Provide the (X, Y) coordinate of the cell's center where the given text is located.  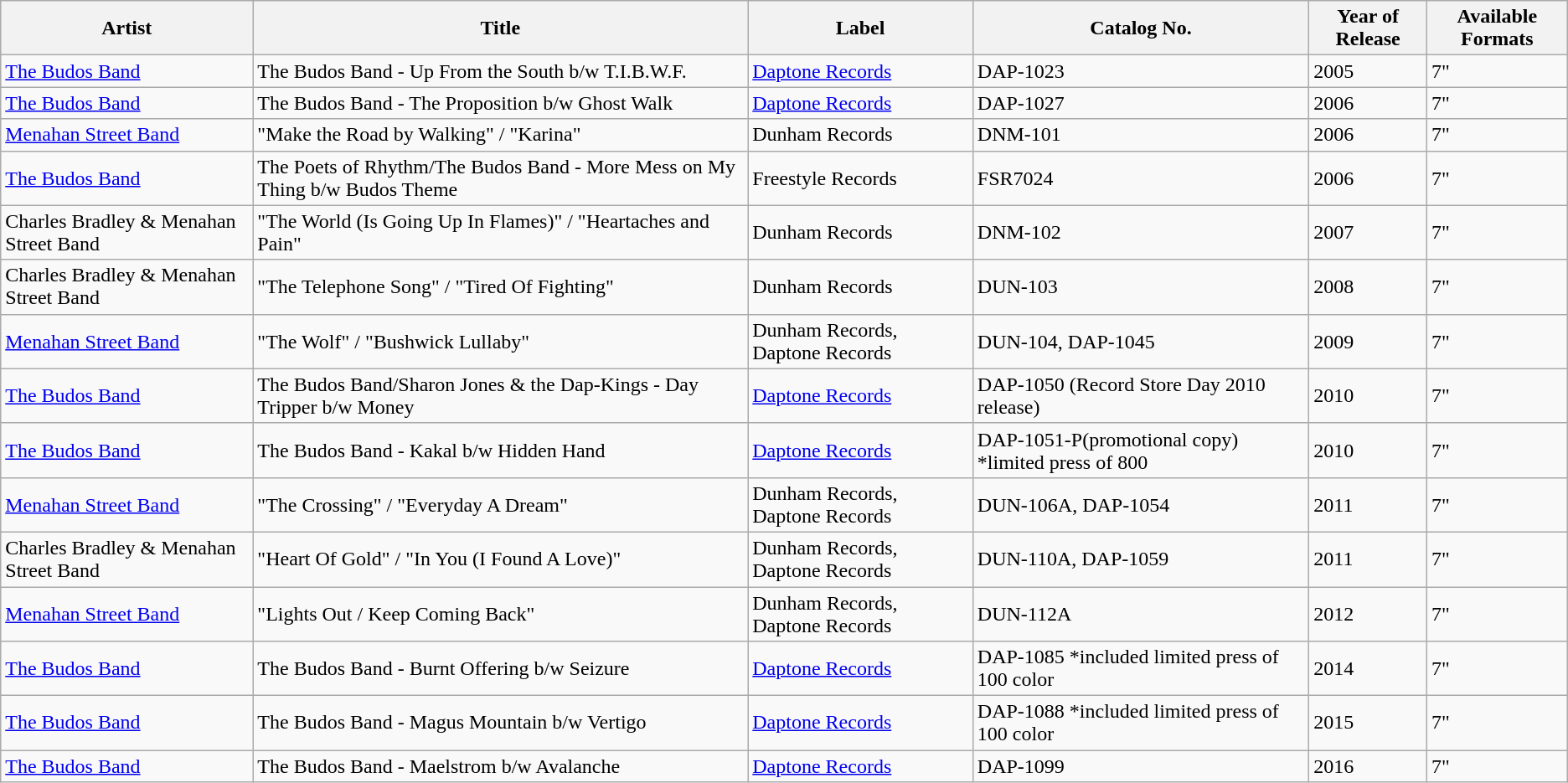
The Budos Band - Maelstrom b/w Avalanche (501, 766)
The Budos Band - Burnt Offering b/w Seizure (501, 668)
Artist (127, 28)
FSR7024 (1141, 178)
"The World (Is Going Up In Flames)" / "Heartaches and Pain" (501, 233)
Label (861, 28)
Available Formats (1498, 28)
2015 (1369, 724)
2014 (1369, 668)
The Budos Band - The Proposition b/w Ghost Walk (501, 103)
DUN-112A (1141, 613)
DAP-1088 *included limited press of 100 color (1141, 724)
Catalog No. (1141, 28)
2008 (1369, 286)
2012 (1369, 613)
The Budos Band/Sharon Jones & the Dap-Kings - Day Tripper b/w Money (501, 395)
The Poets of Rhythm/The Budos Band - More Mess on My Thing b/w Budos Theme (501, 178)
"The Telephone Song" / "Tired Of Fighting" (501, 286)
The Budos Band - Kakal b/w Hidden Hand (501, 451)
Year of Release (1369, 28)
DAP-1050 (Record Store Day 2010 release) (1141, 395)
"Heart Of Gold" / "In You (I Found A Love)" (501, 559)
Title (501, 28)
The Budos Band - Up From the South b/w T.I.B.W.F. (501, 71)
2009 (1369, 342)
DUN-103 (1141, 286)
DAP-1085 *included limited press of 100 color (1141, 668)
Freestyle Records (861, 178)
DUN-106A, DAP-1054 (1141, 504)
DUN-110A, DAP-1059 (1141, 559)
"The Crossing" / "Everyday A Dream" (501, 504)
DUN-104, DAP-1045 (1141, 342)
The Budos Band - Magus Mountain b/w Vertigo (501, 724)
DNM-101 (1141, 135)
DAP-1023 (1141, 71)
"Lights Out / Keep Coming Back" (501, 613)
2005 (1369, 71)
DAP-1051-P(promotional copy) *limited press of 800 (1141, 451)
DAP-1099 (1141, 766)
2007 (1369, 233)
"The Wolf" / "Bushwick Lullaby" (501, 342)
"Make the Road by Walking" / "Karina" (501, 135)
DNM-102 (1141, 233)
2016 (1369, 766)
DAP-1027 (1141, 103)
